Find where the given text appears and provide that cell's center as [X, Y] coordinate. 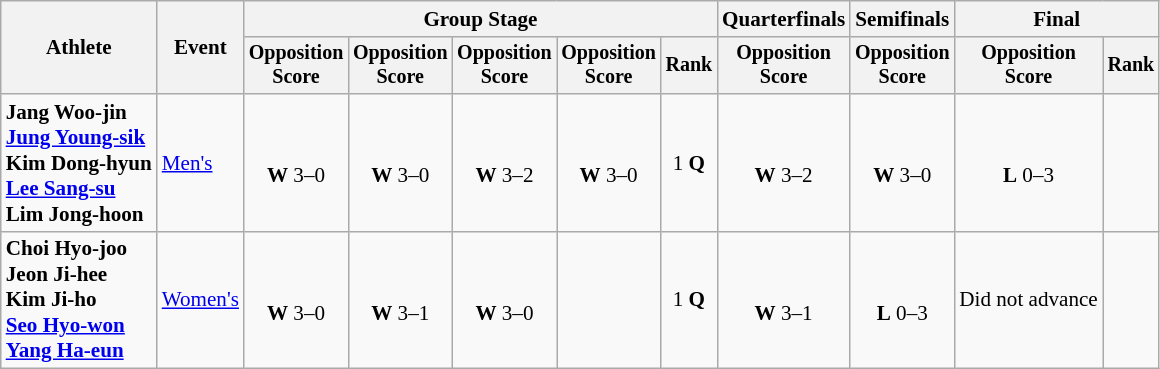
Men's [200, 162]
Did not advance [1028, 300]
Final [1056, 18]
Group Stage [480, 18]
Event [200, 48]
Choi Hyo-jooJeon Ji-heeKim Ji-hoSeo Hyo-wonYang Ha-eun [79, 300]
Athlete [79, 48]
Women's [200, 300]
Jang Woo-jinJung Young-sikKim Dong-hyunLee Sang-suLim Jong-hoon [79, 162]
Quarterfinals [784, 18]
Semifinals [902, 18]
